Pinpoint the cell where the given text exists, returning its (x, y) midpoint coordinate. 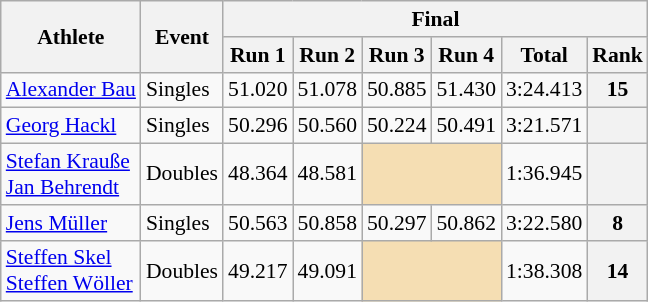
51.078 (328, 90)
48.581 (328, 174)
50.224 (396, 126)
15 (618, 90)
49.217 (258, 270)
50.862 (466, 223)
50.885 (396, 90)
51.430 (466, 90)
48.364 (258, 174)
49.091 (328, 270)
Run 4 (466, 55)
50.491 (466, 126)
Final (436, 19)
Rank (618, 55)
Alexander Bau (71, 90)
3:24.413 (544, 90)
Run 2 (328, 55)
50.563 (258, 223)
Event (182, 36)
Athlete (71, 36)
Run 3 (396, 55)
50.297 (396, 223)
Stefan KraußeJan Behrendt (71, 174)
1:36.945 (544, 174)
14 (618, 270)
Run 1 (258, 55)
51.020 (258, 90)
Steffen SkelSteffen Wöller (71, 270)
50.296 (258, 126)
3:21.571 (544, 126)
Georg Hackl (71, 126)
Jens Müller (71, 223)
Total (544, 55)
3:22.580 (544, 223)
50.858 (328, 223)
1:38.308 (544, 270)
50.560 (328, 126)
8 (618, 223)
